Search for the cell housing the specified text and yield its [x, y] center coordinate. 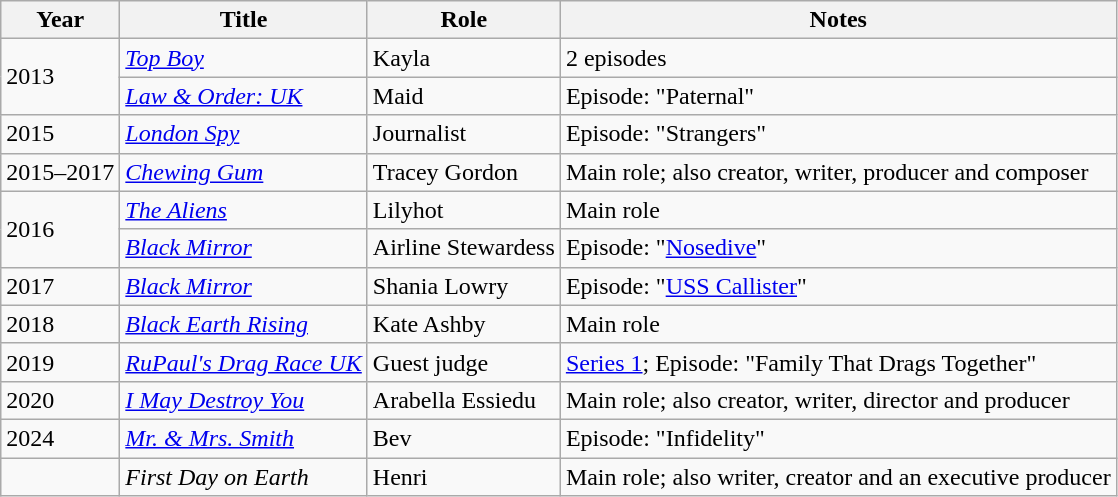
Law & Order: UK [244, 96]
I May Destroy You [244, 400]
Main role; also creator, writer, producer and composer [838, 172]
Episode: "Paternal" [838, 96]
The Aliens [244, 210]
Journalist [464, 134]
Episode: "Infidelity" [838, 438]
Title [244, 20]
Lilyhot [464, 210]
Arabella Essiedu [464, 400]
2013 [60, 77]
Chewing Gum [244, 172]
2015–2017 [60, 172]
Year [60, 20]
Mr. & Mrs. Smith [244, 438]
Tracey Gordon [464, 172]
Main role; also creator, writer, director and producer [838, 400]
2020 [60, 400]
Shania Lowry [464, 286]
Top Boy [244, 58]
2015 [60, 134]
Episode: "Nosedive" [838, 248]
RuPaul's Drag Race UK [244, 362]
Episode: "USS Callister" [838, 286]
2018 [60, 324]
2024 [60, 438]
Notes [838, 20]
Maid [464, 96]
Henri [464, 477]
Episode: "Strangers" [838, 134]
Series 1; Episode: "Family That Drags Together" [838, 362]
2016 [60, 229]
Main role; also writer, creator and an executive producer [838, 477]
2019 [60, 362]
2 episodes [838, 58]
2017 [60, 286]
First Day on Earth [244, 477]
Guest judge [464, 362]
Airline Stewardess [464, 248]
Role [464, 20]
Kate Ashby [464, 324]
London Spy [244, 134]
Black Earth Rising [244, 324]
Bev [464, 438]
Kayla [464, 58]
